Search for the cell housing the specified text and yield its [x, y] center coordinate. 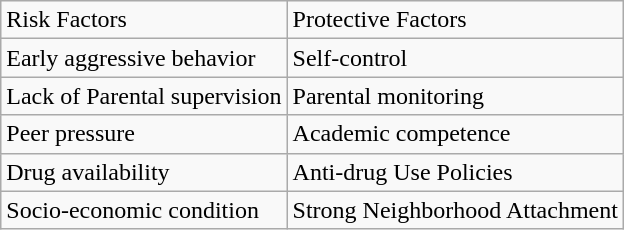
Parental monitoring [455, 96]
Drug availability [144, 172]
Protective Factors [455, 20]
Anti-drug Use Policies [455, 172]
Strong Neighborhood Attachment [455, 210]
Academic competence [455, 134]
Self-control [455, 58]
Socio-economic condition [144, 210]
Early aggressive behavior [144, 58]
Risk Factors [144, 20]
Peer pressure [144, 134]
Lack of Parental supervision [144, 96]
